Return the (X, Y) coordinate for the center point of the cell that contains the specified text.  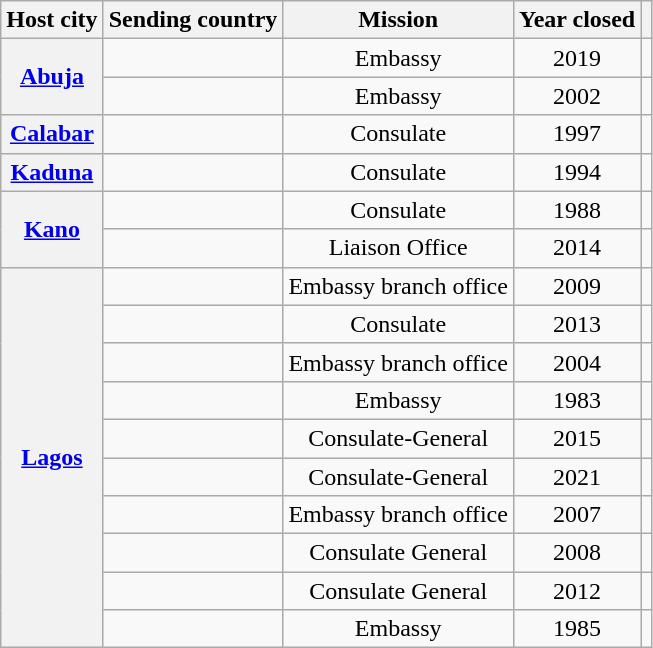
2004 (576, 362)
Kano (52, 229)
1983 (576, 400)
Sending country (193, 20)
2019 (576, 58)
Lagos (52, 458)
2014 (576, 248)
Liaison Office (398, 248)
Kaduna (52, 172)
Abuja (52, 77)
2008 (576, 553)
Calabar (52, 134)
2013 (576, 324)
1997 (576, 134)
2009 (576, 286)
1988 (576, 210)
Year closed (576, 20)
2002 (576, 96)
Mission (398, 20)
2012 (576, 591)
1994 (576, 172)
Host city (52, 20)
1985 (576, 629)
2007 (576, 515)
2015 (576, 438)
2021 (576, 477)
